Return [X, Y] of the center of cell containing provided text 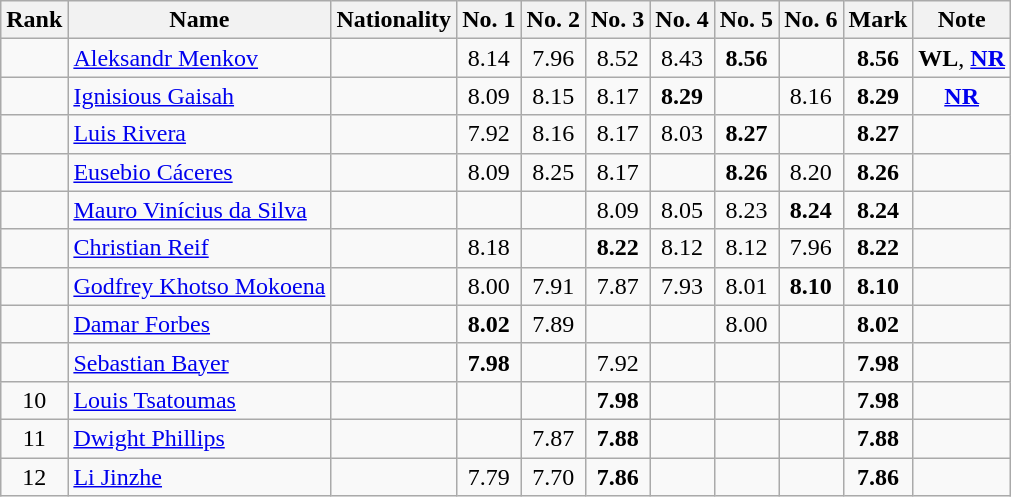
8.14 [489, 58]
Name [200, 20]
8.43 [682, 58]
Sebastian Bayer [200, 362]
Mark [878, 20]
Note [962, 20]
Nationality [394, 20]
Ignisious Gaisah [200, 96]
Li Jinzhe [200, 477]
Eusebio Cáceres [200, 172]
8.25 [553, 172]
8.05 [682, 210]
NR [962, 96]
No. 2 [553, 20]
8.23 [746, 210]
No. 5 [746, 20]
No. 4 [682, 20]
11 [34, 438]
Aleksandr Menkov [200, 58]
Louis Tsatoumas [200, 400]
8.01 [746, 286]
Mauro Vinícius da Silva [200, 210]
7.89 [553, 324]
7.91 [553, 286]
No. 1 [489, 20]
12 [34, 477]
8.15 [553, 96]
Damar Forbes [200, 324]
8.52 [617, 58]
7.79 [489, 477]
Rank [34, 20]
No. 3 [617, 20]
No. 6 [811, 20]
7.70 [553, 477]
8.18 [489, 248]
Luis Rivera [200, 134]
WL, NR [962, 58]
Christian Reif [200, 248]
7.93 [682, 286]
Dwight Phillips [200, 438]
Godfrey Khotso Mokoena [200, 286]
8.20 [811, 172]
8.03 [682, 134]
10 [34, 400]
